Return the [x, y] coordinate for the center point of the cell that contains the specified text.  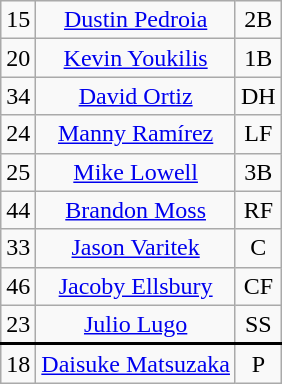
David Ortiz [136, 96]
Jason Varitek [136, 248]
23 [18, 324]
44 [18, 210]
24 [18, 134]
Manny Ramírez [136, 134]
15 [18, 20]
Mike Lowell [136, 172]
SS [258, 324]
P [258, 364]
Kevin Youkilis [136, 58]
C [258, 248]
Daisuke Matsuzaka [136, 364]
Dustin Pedroia [136, 20]
1B [258, 58]
Julio Lugo [136, 324]
2B [258, 20]
25 [18, 172]
Brandon Moss [136, 210]
Jacoby Ellsbury [136, 286]
20 [18, 58]
3B [258, 172]
LF [258, 134]
33 [18, 248]
18 [18, 364]
34 [18, 96]
46 [18, 286]
RF [258, 210]
CF [258, 286]
DH [258, 96]
